From the cell containing the given text, extract its center point as (x, y) coordinate. 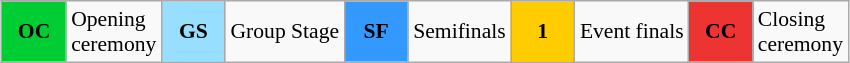
Event finals (632, 32)
1 (543, 32)
Semifinals (459, 32)
SF (376, 32)
GS (193, 32)
CC (721, 32)
Closingceremony (800, 32)
Openingceremony (114, 32)
Group Stage (284, 32)
OC (34, 32)
